Locate the cell with the specified text and output its (x, y) center coordinate. 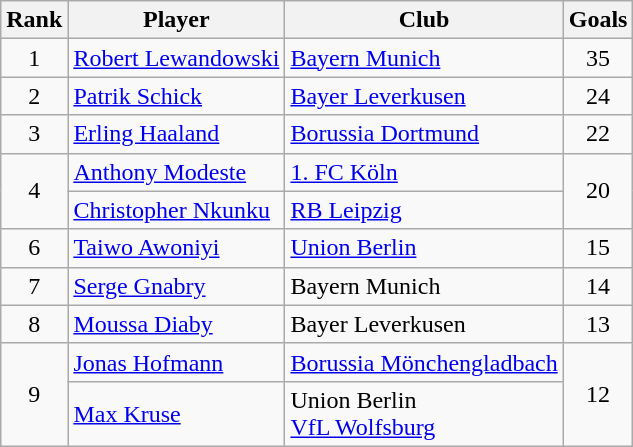
Player (176, 20)
Erling Haaland (176, 134)
Union Berlin (424, 248)
7 (34, 286)
Taiwo Awoniyi (176, 248)
8 (34, 324)
9 (34, 394)
Rank (34, 20)
Club (424, 20)
Anthony Modeste (176, 172)
2 (34, 96)
Union BerlinVfL Wolfsburg (424, 414)
Robert Lewandowski (176, 58)
22 (598, 134)
Christopher Nkunku (176, 210)
35 (598, 58)
12 (598, 394)
4 (34, 191)
Borussia Dortmund (424, 134)
1. FC Köln (424, 172)
15 (598, 248)
Moussa Diaby (176, 324)
24 (598, 96)
Serge Gnabry (176, 286)
Patrik Schick (176, 96)
Jonas Hofmann (176, 362)
20 (598, 191)
Borussia Mönchengladbach (424, 362)
3 (34, 134)
14 (598, 286)
6 (34, 248)
RB Leipzig (424, 210)
13 (598, 324)
1 (34, 58)
Goals (598, 20)
Max Kruse (176, 414)
